Determine the (X, Y) coordinate at the center of the cell enclosing the given text.  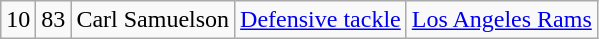
Carl Samuelson (153, 20)
Defensive tackle (321, 20)
Los Angeles Rams (502, 20)
10 (18, 20)
83 (54, 20)
